Scan for the cell matching the given text and deliver its [x, y] coordinate at center. 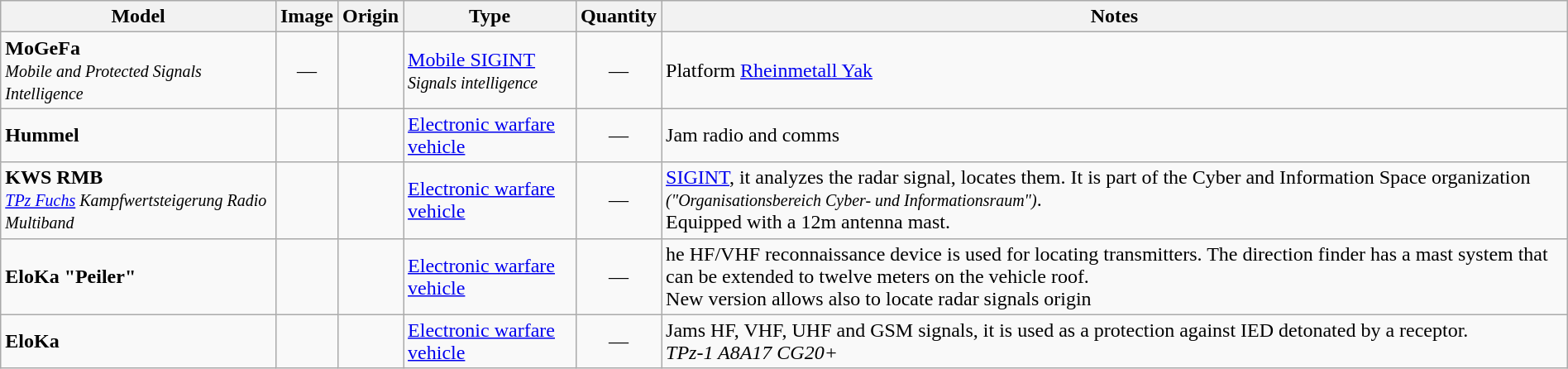
Jams HF, VHF, UHF and GSM signals, it is used as a protection against IED detonated by a receptor.TPz-1 A8A17 CG20+ [1115, 341]
MoGeFaMobile and Protected Signals Intelligence [139, 70]
EloKa "Peiler" [139, 276]
Origin [370, 17]
KWS RMBTPz Fuchs Kampfwertsteigerung Radio Multiband [139, 200]
Platform Rheinmetall Yak [1115, 70]
Type [490, 17]
Model [139, 17]
EloKa [139, 341]
Mobile SIGINTSignals intelligence [490, 70]
Quantity [619, 17]
Notes [1115, 17]
Hummel [139, 136]
Image [306, 17]
Jam radio and comms [1115, 136]
